Identify which cell holds the provided text, then report its [X, Y] central coordinate. 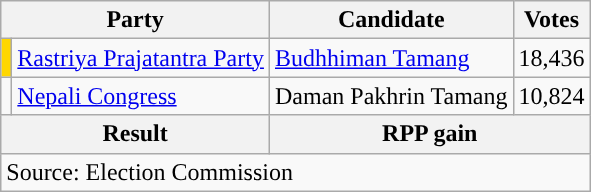
RPP gain [430, 134]
Daman Pakhrin Tamang [391, 96]
Source: Election Commission [296, 172]
Budhhiman Tamang [391, 58]
Party [136, 20]
Rastriya Prajatantra Party [141, 58]
Votes [552, 20]
Nepali Congress [141, 96]
Candidate [391, 20]
18,436 [552, 58]
10,824 [552, 96]
Result [136, 134]
